From the cell containing the given text, extract its center point as (x, y) coordinate. 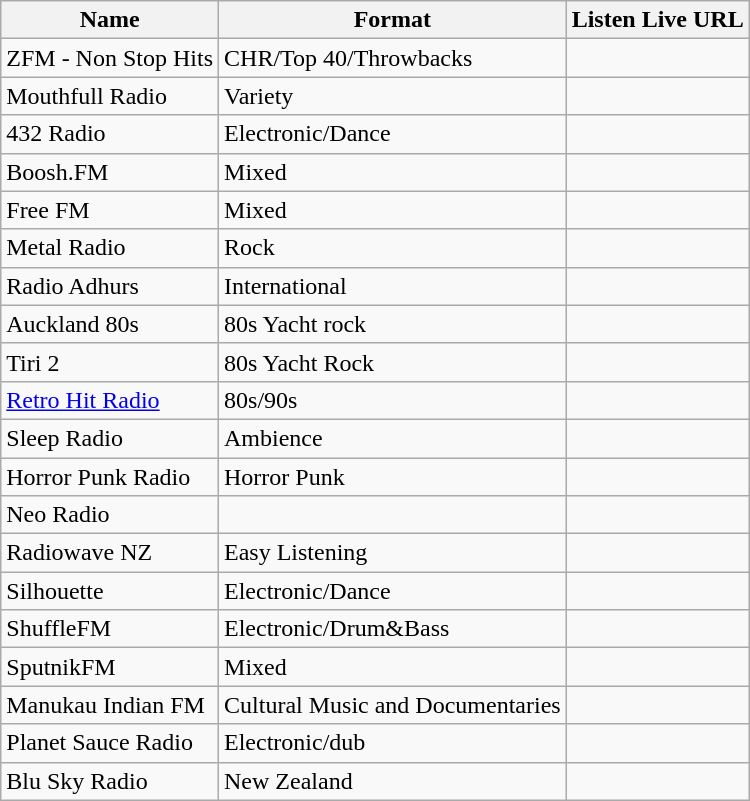
432 Radio (110, 134)
Radio Adhurs (110, 286)
Sleep Radio (110, 438)
New Zealand (393, 781)
Electronic/dub (393, 743)
Radiowave NZ (110, 553)
Variety (393, 96)
Rock (393, 248)
Retro Hit Radio (110, 400)
80s Yacht rock (393, 324)
Listen Live URL (658, 20)
Auckland 80s (110, 324)
Blu Sky Radio (110, 781)
International (393, 286)
Silhouette (110, 591)
Name (110, 20)
Boosh.FM (110, 172)
80s/90s (393, 400)
80s Yacht Rock (393, 362)
Horror Punk (393, 477)
ShuffleFM (110, 629)
Format (393, 20)
Manukau Indian FM (110, 705)
CHR/Top 40/Throwbacks (393, 58)
SputnikFM (110, 667)
Metal Radio (110, 248)
Horror Punk Radio (110, 477)
Ambience (393, 438)
ZFM - Non Stop Hits (110, 58)
Tiri 2 (110, 362)
Easy Listening (393, 553)
Free FM (110, 210)
Cultural Music and Documentaries (393, 705)
Neo Radio (110, 515)
Mouthfull Radio (110, 96)
Planet Sauce Radio (110, 743)
Electronic/Drum&Bass (393, 629)
